Return [x, y] of the center of cell containing provided text 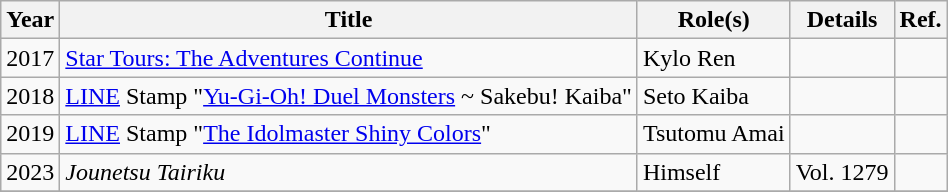
Himself [714, 172]
LINE Stamp "Yu-Gi-Oh! Duel Monsters ~ Sakebu! Kaiba" [349, 96]
Jounetsu Tairiku [349, 172]
2018 [30, 96]
Ref. [920, 20]
2023 [30, 172]
Kylo Ren [714, 58]
Year [30, 20]
Tsutomu Amai [714, 134]
Details [842, 20]
2017 [30, 58]
Seto Kaiba [714, 96]
Star Tours: The Adventures Continue [349, 58]
Vol. 1279 [842, 172]
Title [349, 20]
2019 [30, 134]
LINE Stamp "The Idolmaster Shiny Colors" [349, 134]
Role(s) [714, 20]
